Pinpoint the cell where the given text exists, returning its (x, y) midpoint coordinate. 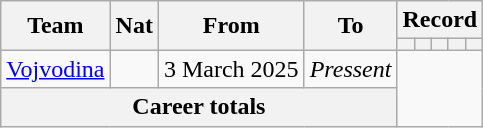
Career totals (199, 107)
Nat (134, 26)
3 March 2025 (231, 69)
Pressent (350, 69)
From (231, 26)
Team (56, 26)
To (350, 26)
Record (440, 20)
Vojvodina (56, 69)
